Return (X, Y) of the center of cell containing provided text 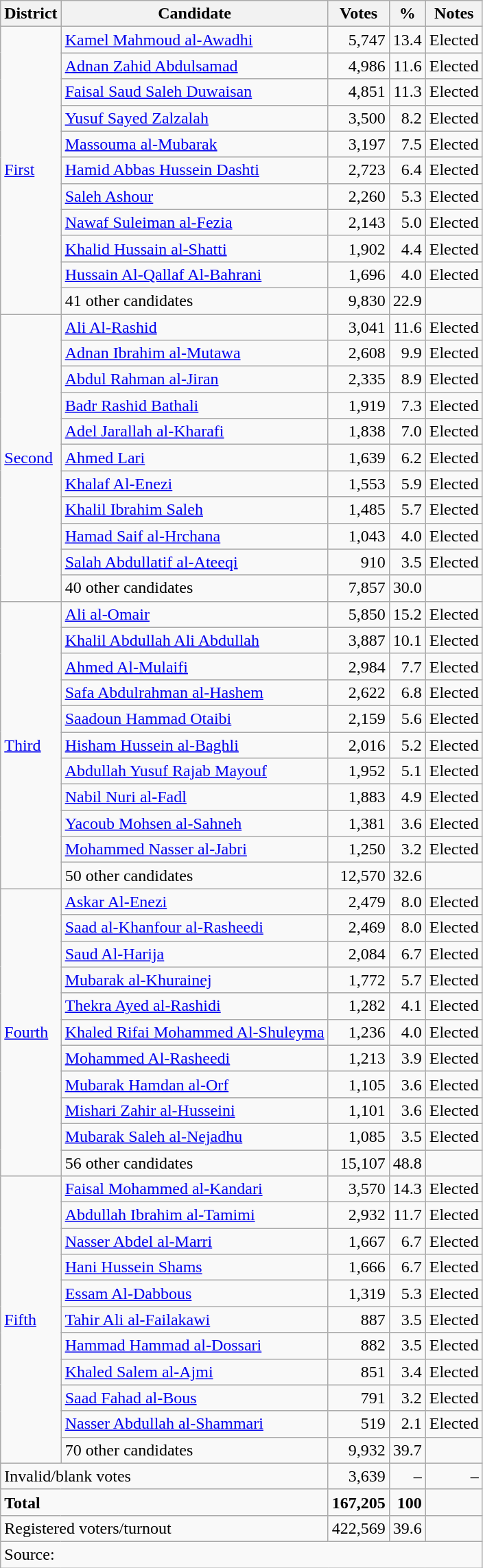
% (408, 14)
Mubarak Saleh al-Nejadhu (195, 1136)
3.9 (408, 1058)
3,570 (358, 1189)
56 other candidates (195, 1163)
Votes (358, 14)
9,932 (358, 1450)
2.1 (408, 1424)
851 (358, 1372)
2,608 (358, 353)
6.8 (408, 692)
422,569 (358, 1528)
11.7 (408, 1215)
3,500 (358, 118)
6.4 (408, 170)
1,250 (358, 850)
Khalil Abdullah Ali Abdullah (195, 640)
7.7 (408, 666)
3.4 (408, 1372)
2,723 (358, 170)
2,479 (358, 902)
14.3 (408, 1189)
Saad al-Khanfour al-Rasheedi (195, 928)
Safa Abdulrahman al-Hashem (195, 692)
7.0 (408, 432)
1,838 (358, 432)
3,639 (358, 1476)
1,213 (358, 1058)
39.6 (408, 1528)
District (31, 14)
Khaled Rifai Mohammed Al-Shuleyma (195, 1032)
Massouma al-Mubarak (195, 144)
50 other candidates (195, 876)
Askar Al-Enezi (195, 902)
Badr Rashid Bathali (195, 406)
8.2 (408, 118)
Nasser Abdullah al-Shammari (195, 1424)
2,084 (358, 954)
41 other candidates (195, 301)
Thekra Ayed al-Rashidi (195, 1006)
2,260 (358, 196)
Kamel Mahmoud al-Awadhi (195, 40)
Hani Hussein Shams (195, 1267)
4,986 (358, 66)
12,570 (358, 876)
3,197 (358, 144)
Ali Al-Rashid (195, 327)
Second (31, 458)
2,932 (358, 1215)
1,043 (358, 536)
Mubarak Hamdan al-Orf (195, 1084)
39.7 (408, 1450)
1,667 (358, 1241)
9,830 (358, 301)
Registered voters/turnout (165, 1528)
22.9 (408, 301)
5.6 (408, 718)
887 (358, 1320)
Saadoun Hammad Otaibi (195, 718)
Khalaf Al-Enezi (195, 484)
Mohammed Nasser al-Jabri (195, 850)
1,085 (358, 1136)
2,984 (358, 666)
2,159 (358, 718)
Saud Al-Harija (195, 954)
2,622 (358, 692)
4.1 (408, 1006)
Mubarak al-Khurainej (195, 980)
2,016 (358, 745)
5.1 (408, 771)
Third (31, 745)
9.9 (408, 353)
11.3 (408, 92)
1,639 (358, 458)
Ali al-Omair (195, 614)
4.4 (408, 248)
3,041 (358, 327)
Hamid Abbas Hussein Dashti (195, 170)
1,666 (358, 1267)
Saleh Ashour (195, 196)
30.0 (408, 588)
Khalid Hussain al-Shatti (195, 248)
1,282 (358, 1006)
6.2 (408, 458)
2,143 (358, 222)
Khaled Salem al-Ajmi (195, 1372)
1,919 (358, 406)
3,887 (358, 640)
1,902 (358, 248)
70 other candidates (195, 1450)
1,485 (358, 510)
1,772 (358, 980)
1,553 (358, 484)
Khalil Ibrahim Saleh (195, 510)
4,851 (358, 92)
519 (358, 1424)
32.6 (408, 876)
Adel Jarallah al-Kharafi (195, 432)
15,107 (358, 1163)
10.1 (408, 640)
Faisal Mohammed al-Kandari (195, 1189)
882 (358, 1346)
Hammad Hammad al-Dossari (195, 1346)
1,696 (358, 274)
5.0 (408, 222)
Nasser Abdel al-Marri (195, 1241)
1,105 (358, 1084)
13.4 (408, 40)
Saad Fahad al-Bous (195, 1398)
8.9 (408, 379)
100 (408, 1502)
7.5 (408, 144)
167,205 (358, 1502)
5.9 (408, 484)
Candidate (195, 14)
1,883 (358, 797)
Nawaf Suleiman al-Fezia (195, 222)
5,747 (358, 40)
7,857 (358, 588)
Abdullah Yusuf Rajab Mayouf (195, 771)
48.8 (408, 1163)
Hisham Hussein al-Baghli (195, 745)
Abdul Rahman al-Jiran (195, 379)
Hussain Al-Qallaf Al-Bahrani (195, 274)
2,335 (358, 379)
Total (165, 1502)
Source: (241, 1554)
Fifth (31, 1320)
5.2 (408, 745)
First (31, 170)
1,101 (358, 1110)
Abdullah Ibrahim al-Tamimi (195, 1215)
Fourth (31, 1032)
Mishari Zahir al-Husseini (195, 1110)
Tahir Ali al-Failakawi (195, 1320)
Yacoub Mohsen al-Sahneh (195, 823)
Yusuf Sayed Zalzalah (195, 118)
1,381 (358, 823)
Mohammed Al-Rasheedi (195, 1058)
Faisal Saud Saleh Duwaisan (195, 92)
Notes (454, 14)
1,952 (358, 771)
Ahmed Lari (195, 458)
40 other candidates (195, 588)
791 (358, 1398)
15.2 (408, 614)
Invalid/blank votes (165, 1476)
1,319 (358, 1294)
5,850 (358, 614)
2,469 (358, 928)
Ahmed Al-Mulaifi (195, 666)
910 (358, 562)
Adnan Zahid Abdulsamad (195, 66)
7.3 (408, 406)
Adnan Ibrahim al-Mutawa (195, 353)
Hamad Saif al-Hrchana (195, 536)
1,236 (358, 1032)
4.9 (408, 797)
Salah Abdullatif al-Ateeqi (195, 562)
Essam Al-Dabbous (195, 1294)
Nabil Nuri al-Fadl (195, 797)
